Scan for the cell matching the given text and deliver its [x, y] coordinate at center. 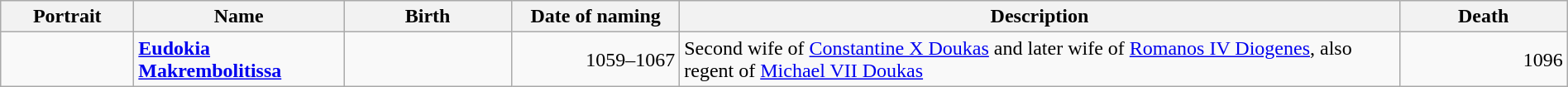
Description [1040, 17]
Second wife of Constantine X Doukas and later wife of Romanos IV Diogenes, also regent of Michael VII Doukas [1040, 60]
Date of naming [595, 17]
Birth [428, 17]
Eudokia Makrembolitissa [239, 60]
Name [239, 17]
1096 [1484, 60]
Portrait [68, 17]
1059–1067 [595, 60]
Death [1484, 17]
